Search for the cell housing the specified text and yield its (x, y) center coordinate. 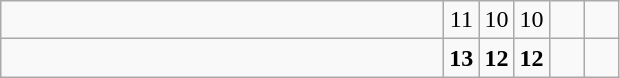
13 (462, 58)
11 (462, 20)
